Pinpoint the cell where the given text exists, returning its [X, Y] midpoint coordinate. 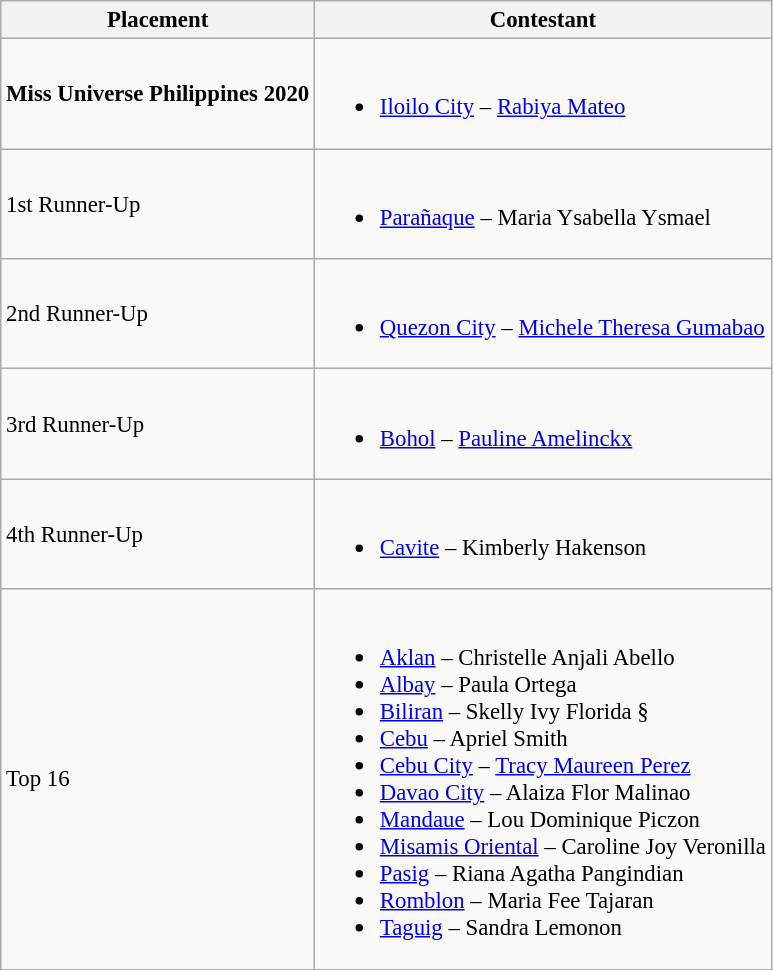
Quezon City – Michele Theresa Gumabao [544, 314]
Top 16 [158, 779]
1st Runner-Up [158, 204]
2nd Runner-Up [158, 314]
4th Runner-Up [158, 534]
3rd Runner-Up [158, 424]
Iloilo City – Rabiya Mateo [544, 94]
Cavite – Kimberly Hakenson [544, 534]
Miss Universe Philippines 2020 [158, 94]
Parañaque – Maria Ysabella Ysmael [544, 204]
Placement [158, 20]
Contestant [544, 20]
Bohol – Pauline Amelinckx [544, 424]
